Return the (x, y) coordinate for the center point of the cell that contains the specified text.  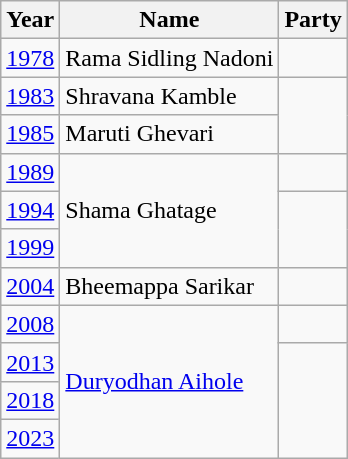
1985 (30, 134)
1978 (30, 58)
Shravana Kamble (170, 96)
1983 (30, 96)
2023 (30, 438)
2018 (30, 400)
1994 (30, 210)
2004 (30, 286)
1989 (30, 172)
Year (30, 20)
Name (170, 20)
Rama Sidling Nadoni (170, 58)
Duryodhan Aihole (170, 381)
Maruti Ghevari (170, 134)
2013 (30, 362)
2008 (30, 324)
Bheemappa Sarikar (170, 286)
1999 (30, 248)
Shama Ghatage (170, 210)
Party (313, 20)
